Pinpoint the cell where the given text exists, returning its [X, Y] midpoint coordinate. 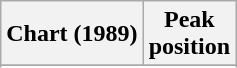
Chart (1989) [72, 34]
Peakposition [189, 34]
